Capture the cell that displays the provided text and extract its [x, y] central coordinate. 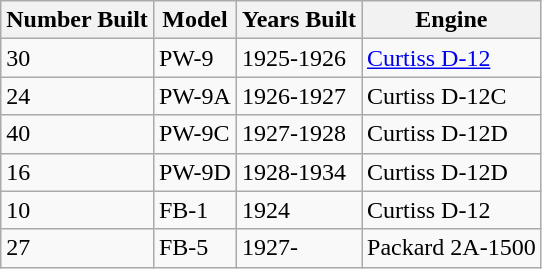
FB-1 [194, 210]
Number Built [78, 20]
30 [78, 58]
PW-9D [194, 172]
PW-9C [194, 134]
PW-9 [194, 58]
1924 [298, 210]
Packard 2A-1500 [452, 248]
40 [78, 134]
Engine [452, 20]
16 [78, 172]
24 [78, 96]
1926-1927 [298, 96]
PW-9A [194, 96]
1927-1928 [298, 134]
27 [78, 248]
Curtiss D-12C [452, 96]
FB-5 [194, 248]
10 [78, 210]
1927- [298, 248]
1925-1926 [298, 58]
Years Built [298, 20]
Model [194, 20]
1928-1934 [298, 172]
